Detect which cell encompasses the target text, then output its [x, y] center coordinate. 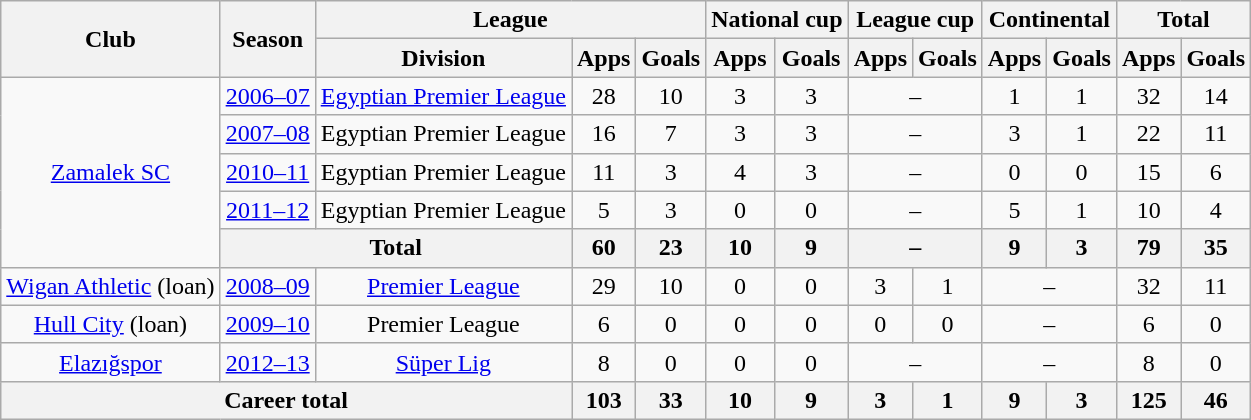
46 [1216, 400]
79 [1148, 248]
125 [1148, 400]
103 [604, 400]
Continental [1049, 20]
33 [671, 400]
35 [1216, 248]
Season [268, 39]
22 [1148, 134]
2012–13 [268, 362]
23 [671, 248]
2011–12 [268, 210]
Elazığspor [110, 362]
60 [604, 248]
National cup [777, 20]
Süper Lig [443, 362]
Zamalek SC [110, 172]
League cup [915, 20]
Wigan Athletic (loan) [110, 286]
2007–08 [268, 134]
Career total [286, 400]
2008–09 [268, 286]
28 [604, 96]
2006–07 [268, 96]
7 [671, 134]
2009–10 [268, 324]
14 [1216, 96]
15 [1148, 172]
29 [604, 286]
2010–11 [268, 172]
Division [443, 58]
Club [110, 39]
Hull City (loan) [110, 324]
League [510, 20]
16 [604, 134]
